Find where the given text appears and provide that cell's center as [x, y] coordinate. 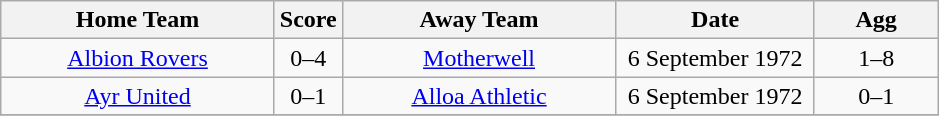
Date [716, 20]
Ayr United [138, 96]
0–4 [308, 58]
Motherwell [479, 58]
Albion Rovers [138, 58]
Away Team [479, 20]
Agg [876, 20]
Alloa Athletic [479, 96]
Home Team [138, 20]
1–8 [876, 58]
Score [308, 20]
